Scan for the cell matching the given text and deliver its (x, y) coordinate at center. 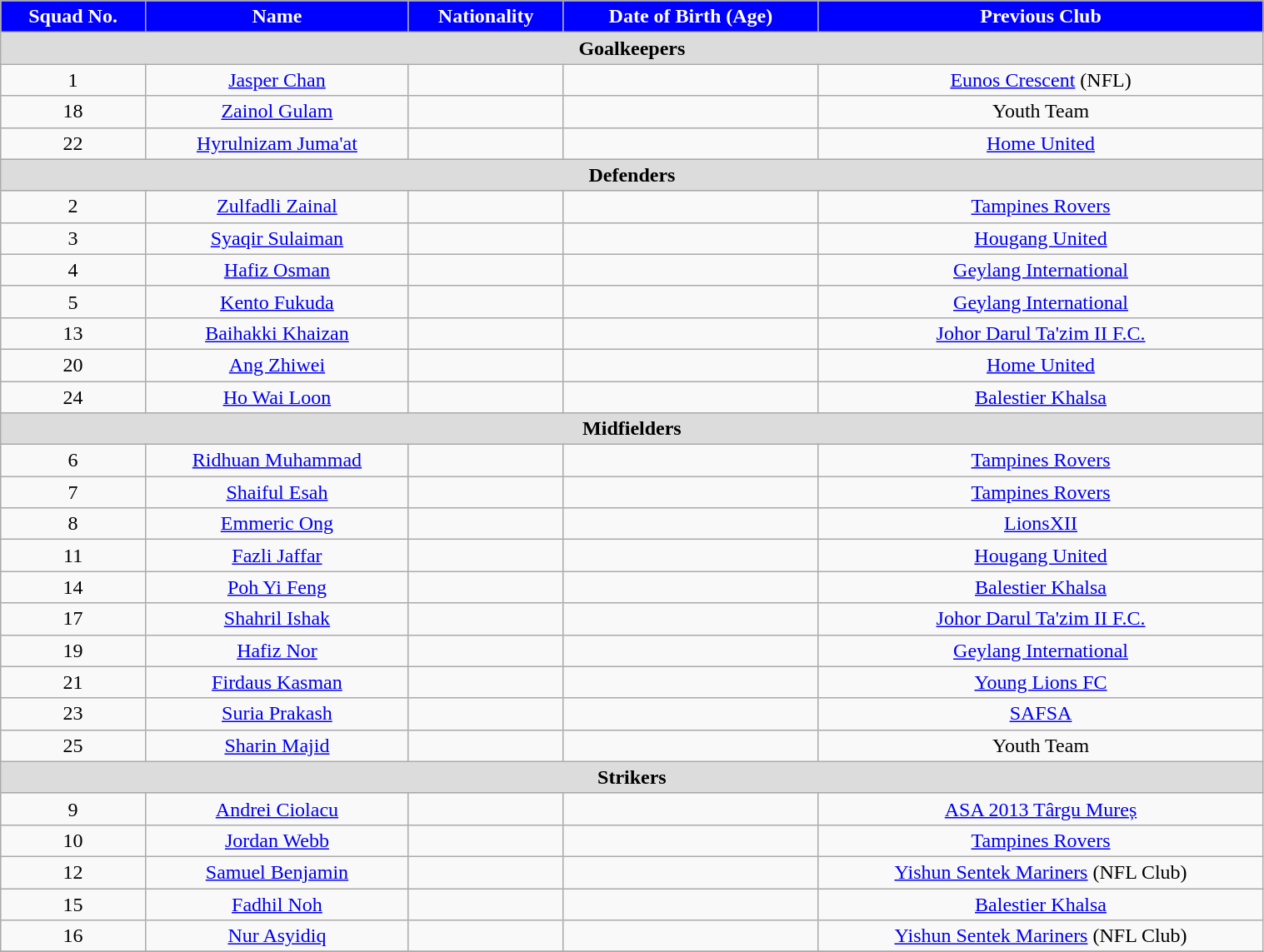
Kento Fukuda (277, 302)
Hafiz Nor (277, 650)
Jordan Webb (277, 840)
20 (73, 365)
5 (73, 302)
15 (73, 904)
Nationality (485, 17)
Syaqir Sulaiman (277, 238)
13 (73, 333)
LionsXII (1041, 524)
3 (73, 238)
Zainol Gulam (277, 112)
Poh Yi Feng (277, 587)
Fadhil Noh (277, 904)
11 (73, 556)
Jasper Chan (277, 80)
16 (73, 936)
Firdaus Kasman (277, 682)
19 (73, 650)
Baihakki Khaizan (277, 333)
18 (73, 112)
21 (73, 682)
4 (73, 270)
Shahril Ishak (277, 619)
12 (73, 872)
2 (73, 207)
Name (277, 17)
Andrei Ciolacu (277, 809)
Zulfadli Zainal (277, 207)
SAFSA (1041, 714)
Samuel Benjamin (277, 872)
Nur Asyidiq (277, 936)
Ridhuan Muhammad (277, 461)
17 (73, 619)
Shaiful Esah (277, 492)
Emmeric Ong (277, 524)
Ang Zhiwei (277, 365)
6 (73, 461)
14 (73, 587)
7 (73, 492)
Strikers (632, 777)
Eunos Crescent (NFL) (1041, 80)
ASA 2013 Târgu Mureș (1041, 809)
Suria Prakash (277, 714)
Fazli Jaffar (277, 556)
24 (73, 397)
Previous Club (1041, 17)
9 (73, 809)
Squad No. (73, 17)
Hyrulnizam Juma'at (277, 143)
25 (73, 745)
Sharin Majid (277, 745)
Goalkeepers (632, 48)
22 (73, 143)
Date of Birth (Age) (691, 17)
Midfielders (632, 429)
Defenders (632, 175)
Ho Wai Loon (277, 397)
8 (73, 524)
10 (73, 840)
1 (73, 80)
23 (73, 714)
Hafiz Osman (277, 270)
Young Lions FC (1041, 682)
